Output the (x, y) coordinate of the center of the cell containing the given text.  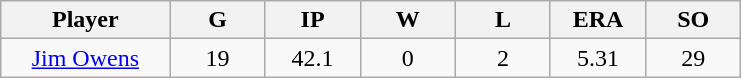
W (408, 20)
IP (312, 20)
ERA (598, 20)
19 (218, 58)
Player (86, 20)
SO (694, 20)
G (218, 20)
Jim Owens (86, 58)
0 (408, 58)
2 (502, 58)
29 (694, 58)
42.1 (312, 58)
L (502, 20)
5.31 (598, 58)
